Search for the cell housing the specified text and yield its [X, Y] center coordinate. 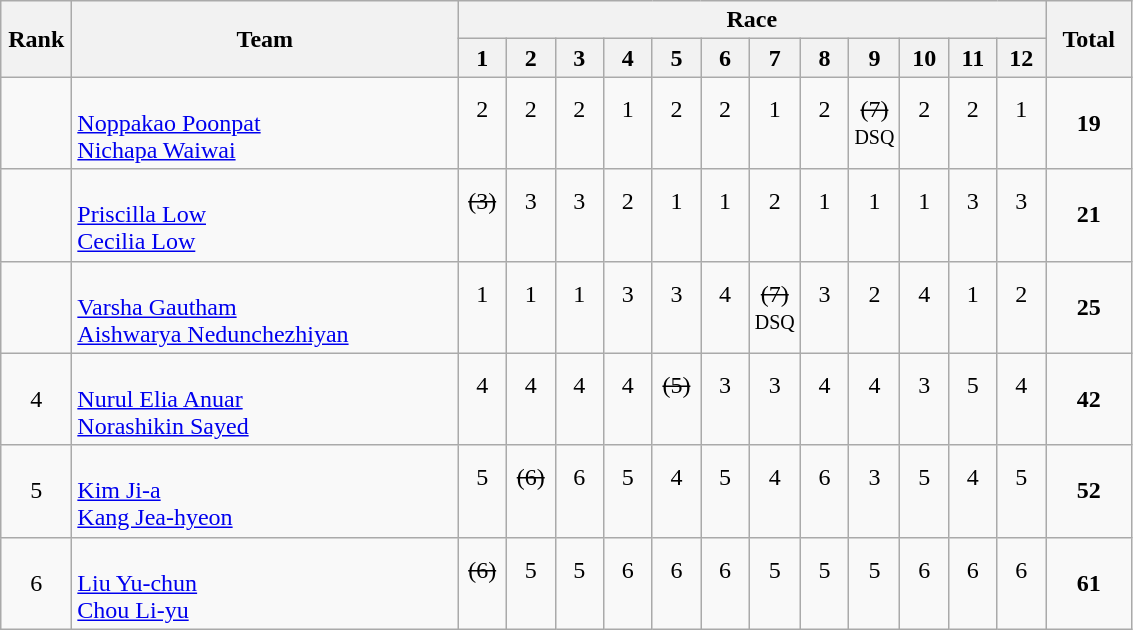
9 [874, 58]
7 [774, 58]
Kim Ji-aKang Jea-hyeon [265, 491]
Total [1089, 39]
Noppakao PoonpatNichapa Waiwai [265, 123]
Race [752, 20]
Rank [36, 39]
61 [1089, 583]
Priscilla LowCecilia Low [265, 215]
8 [824, 58]
19 [1089, 123]
10 [924, 58]
42 [1089, 399]
(5) [676, 399]
25 [1089, 307]
12 [1022, 58]
Team [265, 39]
Varsha GauthamAishwarya Nedunchezhiyan [265, 307]
Liu Yu-chunChou Li-yu [265, 583]
52 [1089, 491]
Nurul Elia AnuarNorashikin Sayed [265, 399]
21 [1089, 215]
11 [974, 58]
(3) [482, 215]
